Detect which cell encompasses the target text, then output its [x, y] center coordinate. 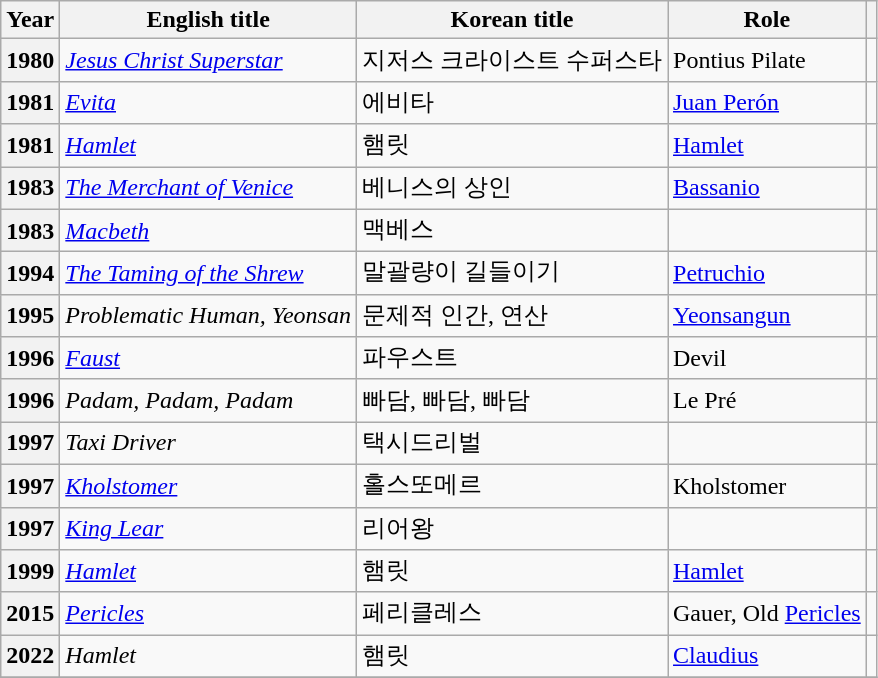
Jesus Christ Superstar [208, 60]
Role [768, 20]
Korean title [512, 20]
말괄량이 길들이기 [512, 274]
빠담, 빠담, 빠담 [512, 400]
Evita [208, 102]
Year [30, 20]
Petruchio [768, 274]
Pericles [208, 614]
지저스 크라이스트 수퍼스타 [512, 60]
Claudius [768, 656]
Le Pré [768, 400]
페리클레스 [512, 614]
Devil [768, 358]
King Lear [208, 528]
Gauer, Old Pericles [768, 614]
1995 [30, 316]
Yeonsangun [768, 316]
English title [208, 20]
Faust [208, 358]
맥베스 [512, 230]
Taxi Driver [208, 444]
파우스트 [512, 358]
에비타 [512, 102]
2022 [30, 656]
Macbeth [208, 230]
Juan Perón [768, 102]
택시드리벌 [512, 444]
Pontius Pilate [768, 60]
1994 [30, 274]
베니스의 상인 [512, 188]
Bassanio [768, 188]
The Taming of the Shrew [208, 274]
Padam, Padam, Padam [208, 400]
홀스또메르 [512, 486]
1980 [30, 60]
The Merchant of Venice [208, 188]
문제적 인간, 연산 [512, 316]
Problematic Human, Yeonsan [208, 316]
2015 [30, 614]
리어왕 [512, 528]
1999 [30, 572]
